Detect which cell encompasses the target text, then output its [x, y] center coordinate. 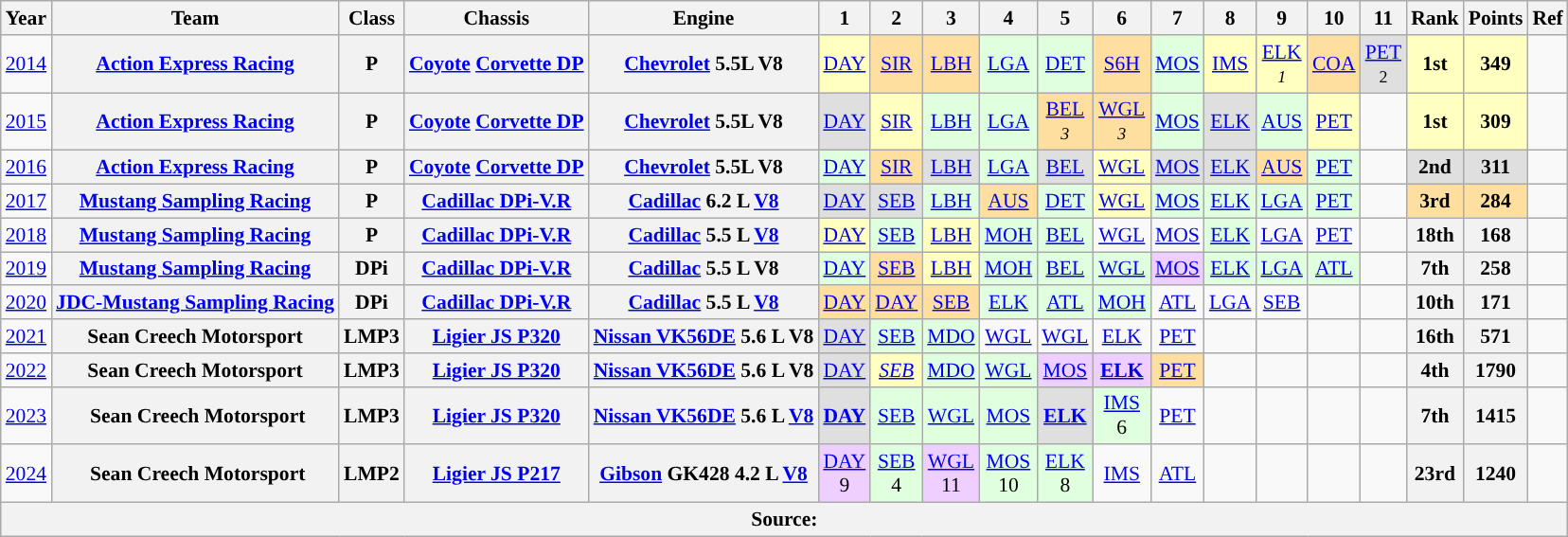
WGL3 [1121, 121]
Engine [704, 18]
Gibson GK428 4.2 L V8 [704, 474]
2018 [27, 235]
311 [1496, 168]
MOS10 [1009, 474]
PET2 [1384, 64]
258 [1496, 269]
WGL11 [951, 474]
309 [1496, 121]
S6H [1121, 64]
571 [1496, 336]
168 [1496, 235]
JDC-Mustang Sampling Racing [195, 303]
2nd [1435, 168]
Source: [784, 520]
Class [371, 18]
2020 [27, 303]
4th [1435, 370]
6 [1121, 18]
23rd [1435, 474]
1240 [1496, 474]
5 [1064, 18]
Chassis [496, 18]
DAY9 [845, 474]
2019 [27, 269]
Year [27, 18]
10th [1435, 303]
349 [1496, 64]
10 [1334, 18]
Rank [1435, 18]
2017 [27, 202]
IMS6 [1121, 415]
4 [1009, 18]
BEL3 [1064, 121]
Points [1496, 18]
11 [1384, 18]
1415 [1496, 415]
284 [1496, 202]
2024 [27, 474]
171 [1496, 303]
8 [1230, 18]
Ligier JS P217 [496, 474]
2023 [27, 415]
9 [1281, 18]
ELK8 [1064, 474]
COA [1334, 64]
7 [1178, 18]
Team [195, 18]
1790 [1496, 370]
2014 [27, 64]
2015 [27, 121]
1 [845, 18]
16th [1435, 336]
Ref [1547, 18]
2021 [27, 336]
LMP2 [371, 474]
18th [1435, 235]
3 [951, 18]
2 [896, 18]
3rd [1435, 202]
ELK1 [1281, 64]
Cadillac 6.2 L V8 [704, 202]
2016 [27, 168]
2022 [27, 370]
SEB4 [896, 474]
